Determine the [X, Y] coordinate at the center of the cell enclosing the given text.  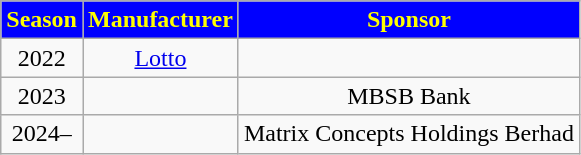
2022 [42, 58]
Manufacturer [160, 20]
Matrix Concepts Holdings Berhad [408, 134]
Season [42, 20]
Lotto [160, 58]
2024– [42, 134]
Sponsor [408, 20]
2023 [42, 96]
MBSB Bank [408, 96]
